Extract the (X, Y) coordinate from the center of the cell holding the provided text.  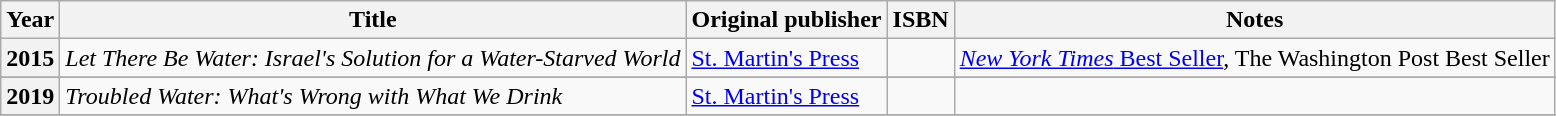
2015 (30, 58)
2019 (30, 96)
New York Times Best Seller, The Washington Post Best Seller (1254, 58)
ISBN (920, 20)
Let There Be Water: Israel's Solution for a Water-Starved World (373, 58)
Title (373, 20)
Troubled Water: What's Wrong with What We Drink (373, 96)
Original publisher (786, 20)
Notes (1254, 20)
Year (30, 20)
